Find where the given text appears and provide that cell's center as [X, Y] coordinate. 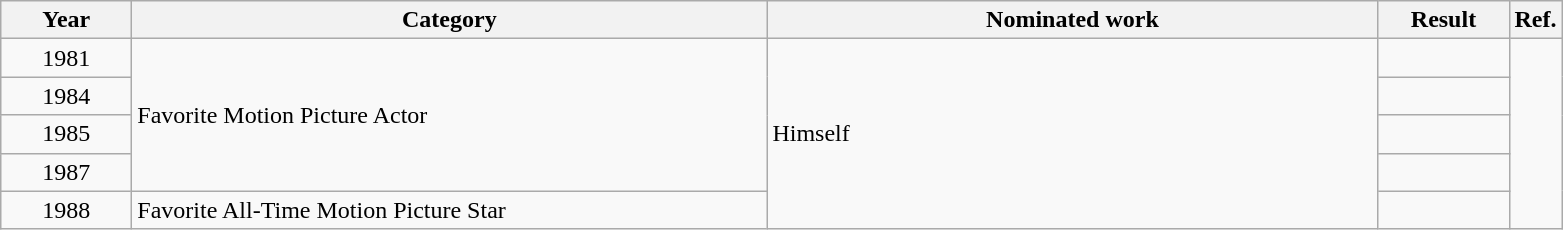
Himself [1072, 134]
1987 [66, 172]
Result [1444, 20]
Year [66, 20]
1981 [66, 58]
Favorite All-Time Motion Picture Star [450, 210]
Nominated work [1072, 20]
Favorite Motion Picture Actor [450, 115]
Category [450, 20]
1984 [66, 96]
1988 [66, 210]
1985 [66, 134]
Ref. [1536, 20]
